Return [X, Y] of the center of cell containing provided text 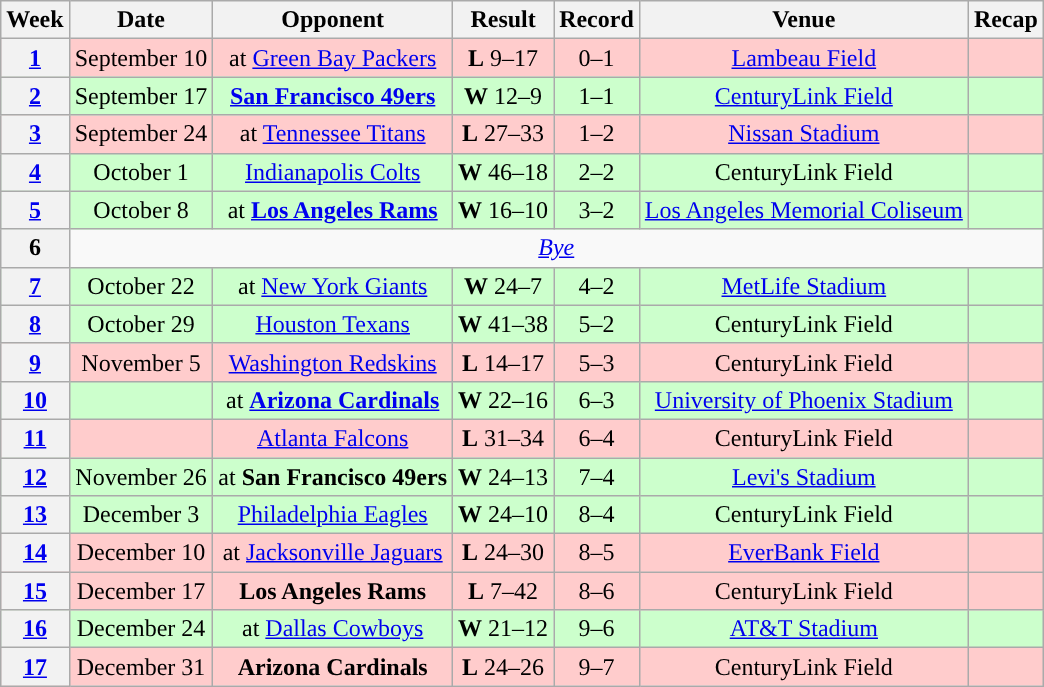
3 [35, 134]
Result [504, 20]
8 [35, 324]
W 24–13 [504, 477]
W 22–16 [504, 400]
L 14–17 [504, 362]
Record [597, 20]
17 [35, 667]
L 31–34 [504, 438]
October 22 [141, 286]
Los Angeles Rams [333, 591]
at Tennessee Titans [333, 134]
University of Phoenix Stadium [804, 400]
December 24 [141, 629]
12 [35, 477]
8–4 [597, 515]
10 [35, 400]
at Jacksonville Jaguars [333, 553]
San Francisco 49ers [333, 96]
5–2 [597, 324]
at Arizona Cardinals [333, 400]
1–2 [597, 134]
at San Francisco 49ers [333, 477]
Arizona Cardinals [333, 667]
4–2 [597, 286]
3–2 [597, 210]
December 31 [141, 667]
Week [35, 20]
8–5 [597, 553]
6 [35, 248]
Date [141, 20]
1 [35, 58]
September 10 [141, 58]
Philadelphia Eagles [333, 515]
5–3 [597, 362]
7 [35, 286]
at Green Bay Packers [333, 58]
6–4 [597, 438]
December 17 [141, 591]
AT&T Stadium [804, 629]
15 [35, 591]
Venue [804, 20]
September 24 [141, 134]
EverBank Field [804, 553]
16 [35, 629]
W 12–9 [504, 96]
October 29 [141, 324]
Recap [1006, 20]
Opponent [333, 20]
1–1 [597, 96]
December 10 [141, 553]
8–6 [597, 591]
Atlanta Falcons [333, 438]
L 24–26 [504, 667]
L 7–42 [504, 591]
9–7 [597, 667]
at Dallas Cowboys [333, 629]
2–2 [597, 172]
Levi's Stadium [804, 477]
L 9–17 [504, 58]
W 24–7 [504, 286]
6–3 [597, 400]
October 8 [141, 210]
November 5 [141, 362]
W 21–12 [504, 629]
Lambeau Field [804, 58]
Bye [556, 248]
L 27–33 [504, 134]
at New York Giants [333, 286]
13 [35, 515]
W 16–10 [504, 210]
Los Angeles Memorial Coliseum [804, 210]
7–4 [597, 477]
Houston Texans [333, 324]
5 [35, 210]
9 [35, 362]
14 [35, 553]
September 17 [141, 96]
0–1 [597, 58]
MetLife Stadium [804, 286]
9–6 [597, 629]
2 [35, 96]
4 [35, 172]
W 24–10 [504, 515]
at Los Angeles Rams [333, 210]
Washington Redskins [333, 362]
Nissan Stadium [804, 134]
October 1 [141, 172]
Indianapolis Colts [333, 172]
December 3 [141, 515]
11 [35, 438]
November 26 [141, 477]
W 46–18 [504, 172]
L 24–30 [504, 553]
W 41–38 [504, 324]
